Determine the [X, Y] coordinate at the center of the cell enclosing the given text.  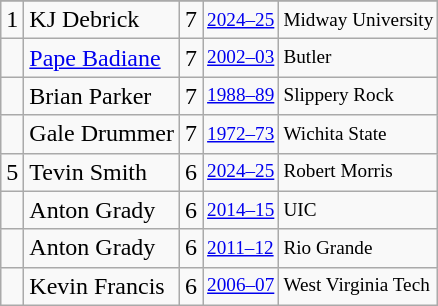
2011–12 [241, 248]
1988–89 [241, 96]
Pape Badiane [102, 58]
Brian Parker [102, 96]
Rio Grande [358, 248]
West Virginia Tech [358, 286]
Slippery Rock [358, 96]
KJ Debrick [102, 20]
Gale Drummer [102, 134]
Midway University [358, 20]
Kevin Francis [102, 286]
UIC [358, 210]
Butler [358, 58]
2002–03 [241, 58]
Robert Morris [358, 172]
2014–15 [241, 210]
Tevin Smith [102, 172]
2006–07 [241, 286]
Wichita State [358, 134]
1 [12, 20]
1972–73 [241, 134]
5 [12, 172]
